Pinpoint the cell where the given text exists, returning its (X, Y) midpoint coordinate. 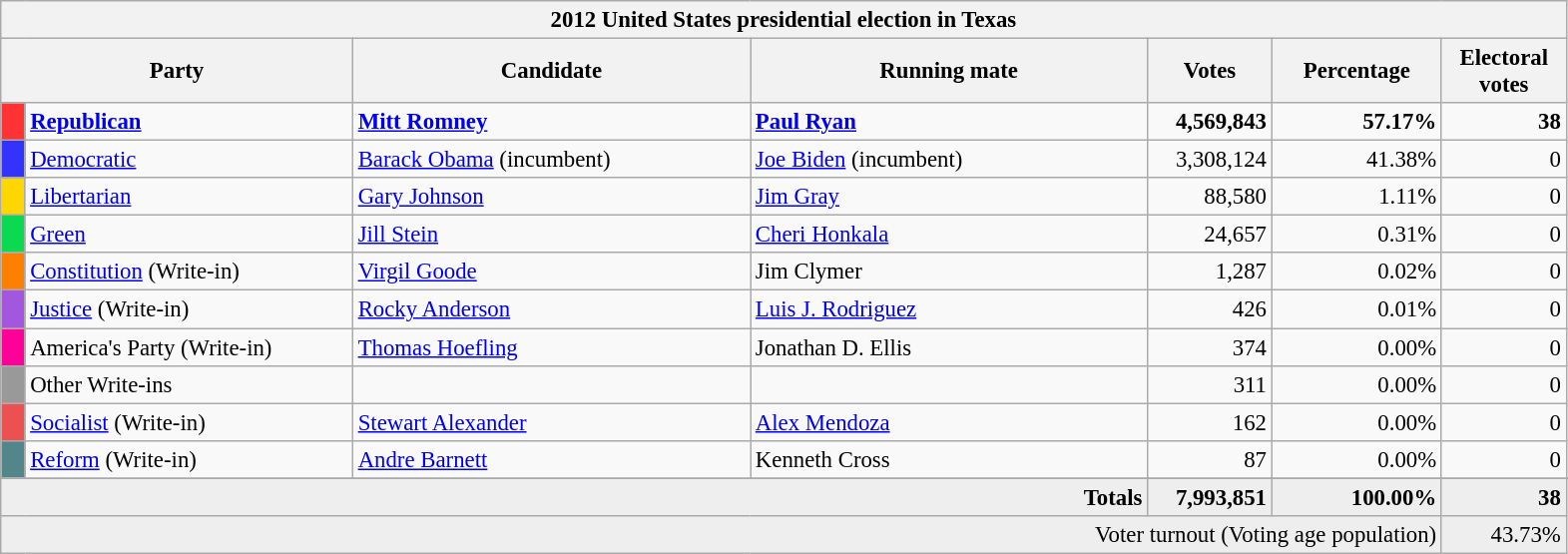
2012 United States presidential election in Texas (784, 20)
426 (1210, 309)
0.02% (1356, 273)
Luis J. Rodriguez (949, 309)
Jonathan D. Ellis (949, 347)
Jill Stein (551, 235)
Totals (575, 497)
100.00% (1356, 497)
Republican (189, 122)
374 (1210, 347)
162 (1210, 422)
311 (1210, 384)
88,580 (1210, 197)
0.31% (1356, 235)
Constitution (Write-in) (189, 273)
Votes (1210, 72)
Stewart Alexander (551, 422)
Voter turnout (Voting age population) (722, 535)
Andre Barnett (551, 459)
Electoral votes (1503, 72)
Paul Ryan (949, 122)
Jim Clymer (949, 273)
Cheri Honkala (949, 235)
Mitt Romney (551, 122)
Justice (Write-in) (189, 309)
Joe Biden (incumbent) (949, 160)
Party (178, 72)
Rocky Anderson (551, 309)
Democratic (189, 160)
43.73% (1503, 535)
Gary Johnson (551, 197)
Candidate (551, 72)
0.01% (1356, 309)
1,287 (1210, 273)
24,657 (1210, 235)
4,569,843 (1210, 122)
Reform (Write-in) (189, 459)
1.11% (1356, 197)
Thomas Hoefling (551, 347)
7,993,851 (1210, 497)
Percentage (1356, 72)
87 (1210, 459)
57.17% (1356, 122)
America's Party (Write-in) (189, 347)
Running mate (949, 72)
Green (189, 235)
Virgil Goode (551, 273)
Socialist (Write-in) (189, 422)
Barack Obama (incumbent) (551, 160)
Other Write-ins (189, 384)
41.38% (1356, 160)
Kenneth Cross (949, 459)
Jim Gray (949, 197)
Libertarian (189, 197)
Alex Mendoza (949, 422)
3,308,124 (1210, 160)
